Locate the cell with the specified text and output its [x, y] center coordinate. 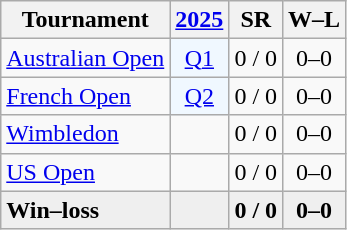
French Open [86, 96]
Win–loss [86, 210]
Australian Open [86, 58]
Wimbledon [86, 134]
2025 [200, 20]
SR [256, 20]
US Open [86, 172]
Q2 [200, 96]
W–L [314, 20]
Q1 [200, 58]
Tournament [86, 20]
